Return (X, Y) of the center of cell containing provided text 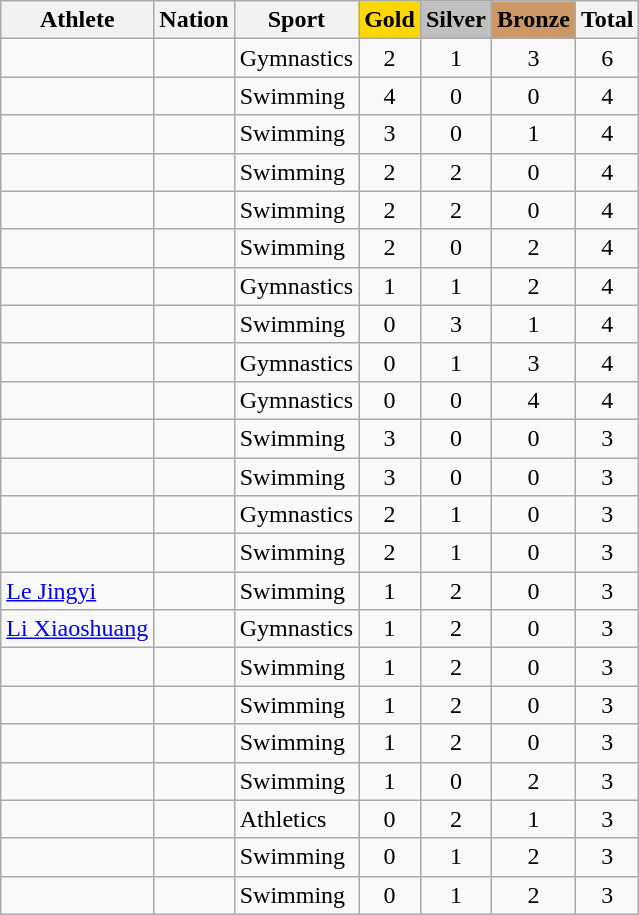
Silver (456, 20)
Le Jingyi (78, 591)
Sport (296, 20)
Athletics (296, 819)
Total (607, 20)
Nation (194, 20)
Gold (390, 20)
6 (607, 58)
Athlete (78, 20)
Bronze (533, 20)
Li Xiaoshuang (78, 629)
